Pinpoint the cell where the given text exists, returning its [x, y] midpoint coordinate. 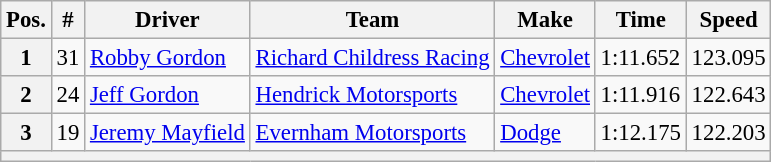
Speed [728, 20]
122.203 [728, 133]
Robby Gordon [168, 58]
122.643 [728, 95]
Evernham Motorsports [372, 133]
123.095 [728, 58]
1:11.652 [640, 58]
Time [640, 20]
Jeff Gordon [168, 95]
1:12.175 [640, 133]
3 [26, 133]
Dodge [545, 133]
Richard Childress Racing [372, 58]
2 [26, 95]
Driver [168, 20]
Jeremy Mayfield [168, 133]
Pos. [26, 20]
# [68, 20]
1 [26, 58]
24 [68, 95]
31 [68, 58]
Hendrick Motorsports [372, 95]
Make [545, 20]
19 [68, 133]
Team [372, 20]
1:11.916 [640, 95]
